Pinpoint the cell where the given text exists, returning its (x, y) midpoint coordinate. 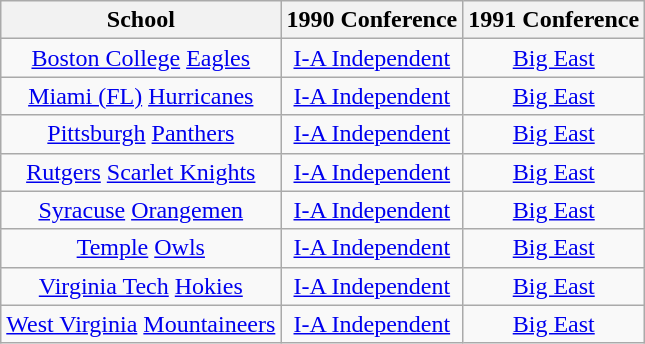
Syracuse Orangemen (141, 210)
Temple Owls (141, 248)
Boston College Eagles (141, 58)
Pittsburgh Panthers (141, 134)
Rutgers Scarlet Knights (141, 172)
School (141, 20)
West Virginia Mountaineers (141, 324)
1990 Conference (372, 20)
Virginia Tech Hokies (141, 286)
Miami (FL) Hurricanes (141, 96)
1991 Conference (554, 20)
